Determine the [X, Y] coordinate at the center of the cell enclosing the given text.  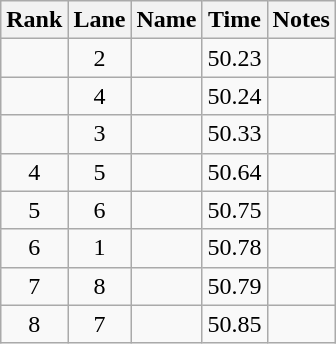
50.75 [234, 210]
Lane [100, 20]
50.85 [234, 324]
Rank [34, 20]
Name [166, 20]
2 [100, 58]
50.79 [234, 286]
Notes [301, 20]
50.33 [234, 134]
50.23 [234, 58]
3 [100, 134]
1 [100, 248]
50.24 [234, 96]
Time [234, 20]
50.78 [234, 248]
50.64 [234, 172]
